Determine the (x, y) coordinate at the center of the cell enclosing the given text.  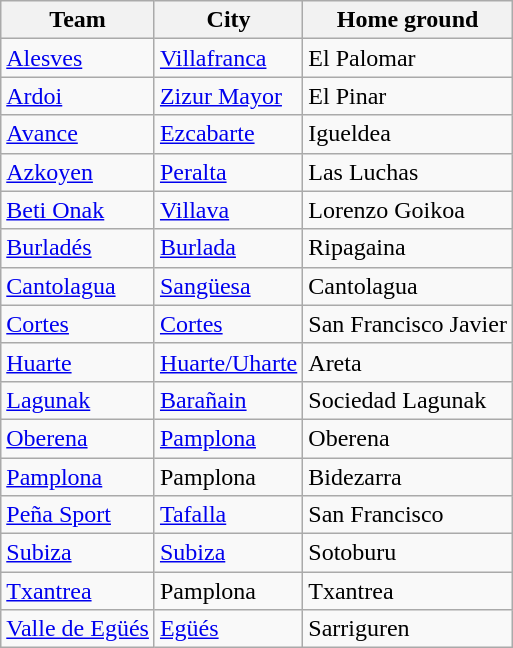
Sarriguren (408, 629)
Ripagaina (408, 248)
Ezcabarte (228, 134)
Alesves (78, 58)
Egüés (228, 629)
San Francisco (408, 515)
El Pinar (408, 96)
Burlada (228, 248)
Burladés (78, 248)
Huarte/Uharte (228, 362)
Lorenzo Goikoa (408, 210)
Sangüesa (228, 286)
Sociedad Lagunak (408, 400)
City (228, 20)
Home ground (408, 20)
Avance (78, 134)
El Palomar (408, 58)
Areta (408, 362)
Lagunak (78, 400)
Igueldea (408, 134)
Peralta (228, 172)
Villafranca (228, 58)
Ardoi (78, 96)
Bidezarra (408, 477)
Peña Sport (78, 515)
Zizur Mayor (228, 96)
San Francisco Javier (408, 324)
Beti Onak (78, 210)
Huarte (78, 362)
Las Luchas (408, 172)
Valle de Egüés (78, 629)
Tafalla (228, 515)
Villava (228, 210)
Team (78, 20)
Barañain (228, 400)
Sotoburu (408, 553)
Azkoyen (78, 172)
